Output the [x, y] coordinate of the center of the cell containing the given text.  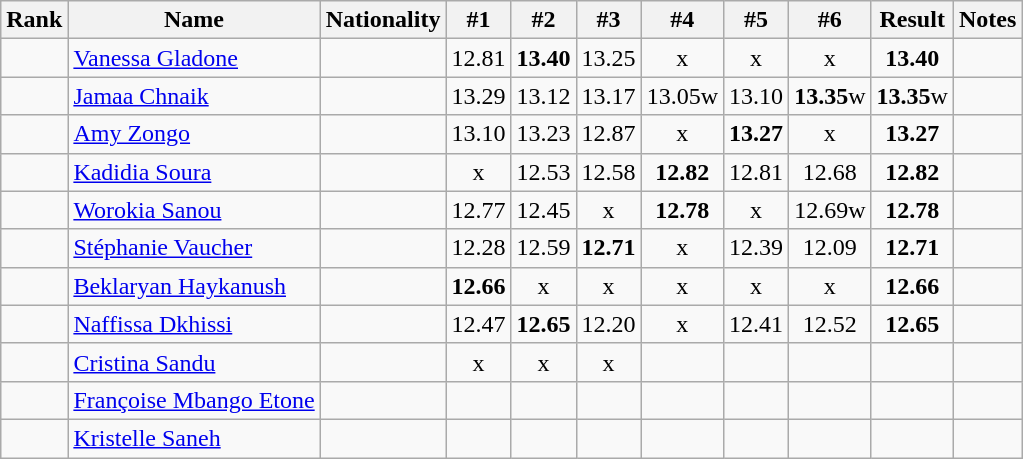
Jamaa Chnaik [194, 96]
12.09 [830, 248]
#2 [544, 20]
12.45 [544, 210]
#1 [478, 20]
Beklaryan Haykanush [194, 286]
12.69w [830, 210]
13.23 [544, 134]
12.20 [608, 324]
Name [194, 20]
Françoise Mbango Etone [194, 400]
12.58 [608, 172]
Worokia Sanou [194, 210]
#3 [608, 20]
12.77 [478, 210]
12.59 [544, 248]
#4 [682, 20]
12.68 [830, 172]
Cristina Sandu [194, 362]
12.39 [756, 248]
Kristelle Saneh [194, 438]
12.52 [830, 324]
13.05w [682, 96]
Vanessa Gladone [194, 58]
13.17 [608, 96]
Amy Zongo [194, 134]
Nationality [383, 20]
12.41 [756, 324]
13.12 [544, 96]
12.28 [478, 248]
Kadidia Soura [194, 172]
Result [912, 20]
#6 [830, 20]
12.87 [608, 134]
13.29 [478, 96]
Notes [987, 20]
12.47 [478, 324]
12.53 [544, 172]
Rank [34, 20]
13.25 [608, 58]
#5 [756, 20]
Stéphanie Vaucher [194, 248]
Naffissa Dkhissi [194, 324]
